Pinpoint the cell where the given text exists, returning its (x, y) midpoint coordinate. 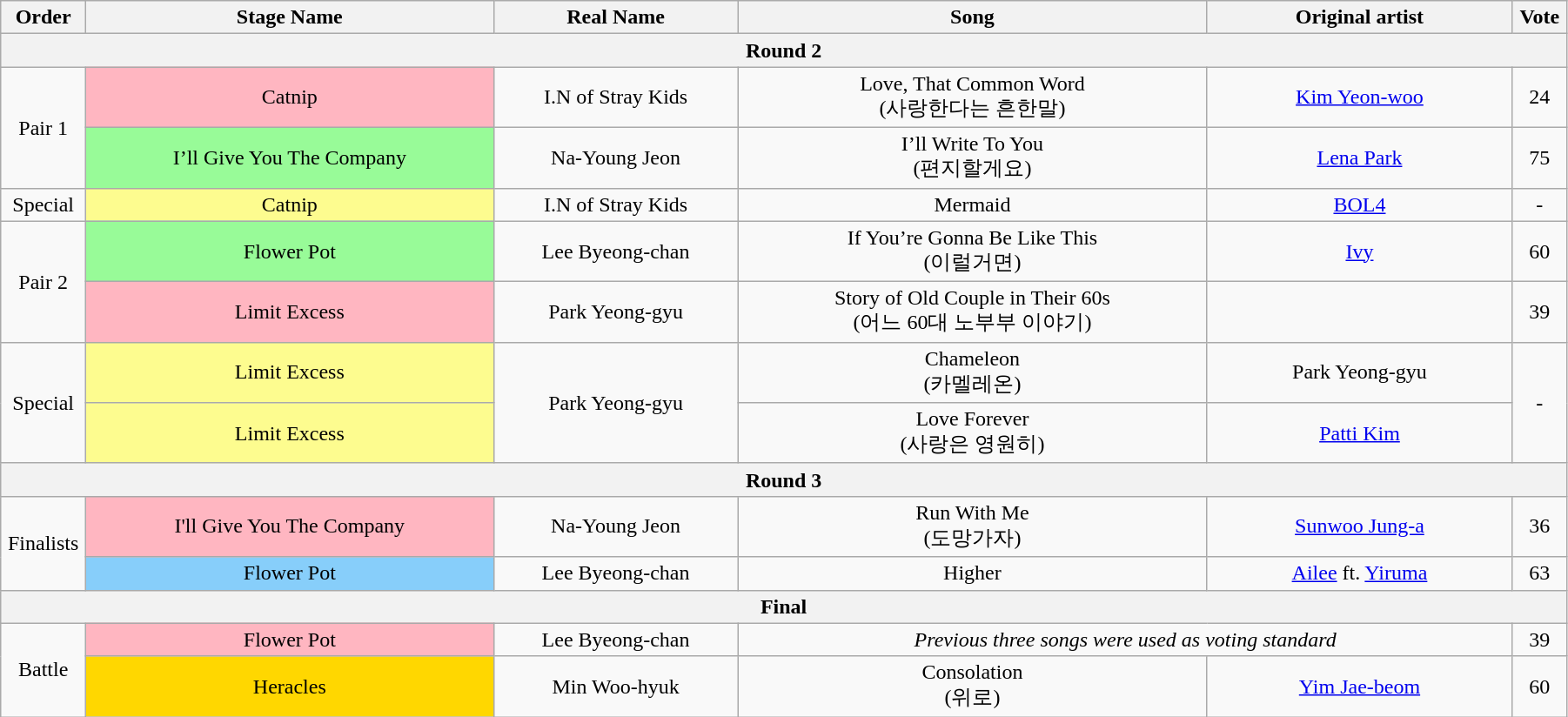
24 (1539, 97)
Run With Me(도망가자) (973, 526)
Round 2 (784, 50)
Patti Kim (1359, 433)
Round 3 (784, 479)
Ailee ft. Yiruma (1359, 573)
Sunwoo Jung-a (1359, 526)
Lena Park (1359, 157)
Pair 2 (44, 282)
Chameleon(카멜레온) (973, 372)
75 (1539, 157)
Story of Old Couple in Their 60s(어느 60대 노부부 이야기) (973, 312)
Love, That Common Word(사랑한다는 흔한말) (973, 97)
I’ll Write To You(편지할게요) (973, 157)
Original artist (1359, 17)
Heracles (290, 687)
Finalists (44, 543)
Order (44, 17)
Stage Name (290, 17)
Yim Jae-beom (1359, 687)
Consolation(위로) (973, 687)
Vote (1539, 17)
BOL4 (1359, 204)
Real Name (616, 17)
Previous three songs were used as voting standard (1125, 640)
36 (1539, 526)
Pair 1 (44, 127)
Min Woo-hyuk (616, 687)
I'll Give You The Company (290, 526)
Kim Yeon-woo (1359, 97)
I’ll Give You The Company (290, 157)
Song (973, 17)
If You’re Gonna Be Like This(이럴거면) (973, 251)
Battle (44, 670)
Final (784, 606)
Mermaid (973, 204)
Ivy (1359, 251)
Love Forever(사랑은 영원히) (973, 433)
63 (1539, 573)
Higher (973, 573)
